Extract the [x, y] coordinate from the center of the cell holding the provided text.  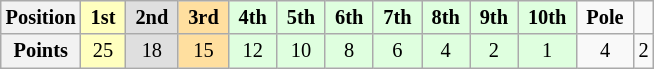
7th [397, 17]
8 [349, 51]
Position [41, 17]
Points [41, 51]
12 [253, 51]
8th [446, 17]
18 [152, 51]
1st [104, 17]
5th [301, 17]
15 [203, 51]
4th [253, 17]
3rd [203, 17]
10 [301, 51]
10th [547, 17]
6 [397, 51]
9th [494, 17]
25 [104, 51]
6th [349, 17]
1 [547, 51]
2nd [152, 17]
Pole [604, 17]
